Return [X, Y] of the center of cell containing provided text 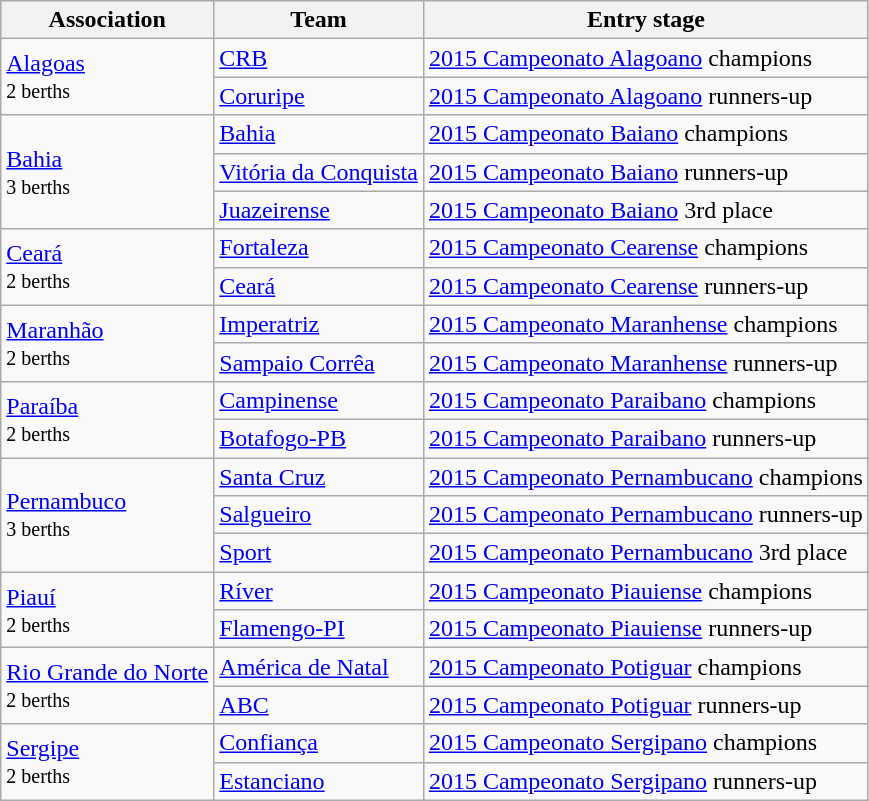
2015 Campeonato Baiano 3rd place [646, 210]
2015 Campeonato Alagoano runners-up [646, 96]
Bahia [319, 134]
Vitória da Conquista [319, 172]
2015 Campeonato Pernambucano champions [646, 477]
2015 Campeonato Baiano champions [646, 134]
2015 Campeonato Maranhense champions [646, 324]
2015 Campeonato Pernambucano runners-up [646, 515]
Fortaleza [319, 248]
Juazeirense [319, 210]
Santa Cruz [319, 477]
Ceará2 berths [108, 267]
América de Natal [319, 667]
Entry stage [646, 20]
2015 Campeonato Piauiense champions [646, 591]
Botafogo-PB [319, 438]
Paraíba2 berths [108, 419]
Sport [319, 553]
2015 Campeonato Paraibano runners-up [646, 438]
2015 Campeonato Sergipano runners-up [646, 781]
Bahia3 berths [108, 172]
Estanciano [319, 781]
Maranhão2 berths [108, 343]
2015 Campeonato Baiano runners-up [646, 172]
2015 Campeonato Piauiense runners-up [646, 629]
2015 Campeonato Alagoano champions [646, 58]
Campinense [319, 400]
Ríver [319, 591]
ABC [319, 705]
2015 Campeonato Potiguar runners-up [646, 705]
Coruripe [319, 96]
CRB [319, 58]
Confiança [319, 743]
Ceará [319, 286]
2015 Campeonato Cearense runners-up [646, 286]
Imperatriz [319, 324]
Sergipe2 berths [108, 762]
2015 Campeonato Sergipano champions [646, 743]
2015 Campeonato Cearense champions [646, 248]
Pernambuco3 berths [108, 515]
Association [108, 20]
2015 Campeonato Potiguar champions [646, 667]
Rio Grande do Norte2 berths [108, 686]
Piauí2 berths [108, 610]
Team [319, 20]
Alagoas2 berths [108, 77]
2015 Campeonato Paraibano champions [646, 400]
2015 Campeonato Maranhense runners-up [646, 362]
Sampaio Corrêa [319, 362]
2015 Campeonato Pernambucano 3rd place [646, 553]
Salgueiro [319, 515]
Flamengo-PI [319, 629]
